Capture the cell that displays the provided text and extract its [X, Y] central coordinate. 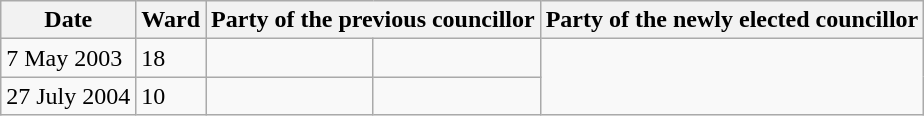
Party of the previous councillor [374, 20]
Party of the newly elected councillor [732, 20]
27 July 2004 [68, 96]
Ward [171, 20]
10 [171, 96]
18 [171, 58]
Date [68, 20]
7 May 2003 [68, 58]
